Locate the cell with the specified text and output its [X, Y] center coordinate. 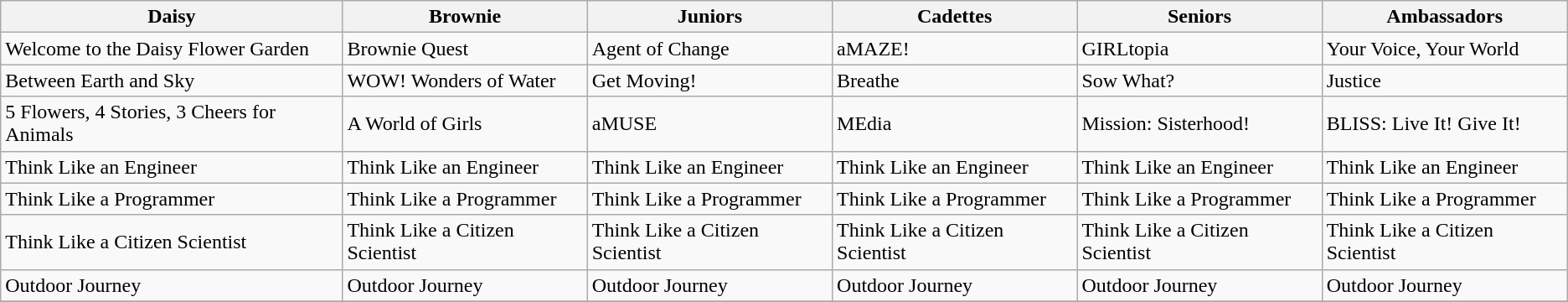
Agent of Change [709, 49]
Sow What? [1199, 81]
MEdia [955, 124]
A World of Girls [465, 124]
Your Voice, Your World [1444, 49]
5 Flowers, 4 Stories, 3 Cheers for Animals [172, 124]
Get Moving! [709, 81]
Between Earth and Sky [172, 81]
Welcome to the Daisy Flower Garden [172, 49]
Mission: Sisterhood! [1199, 124]
BLISS: Live It! Give It! [1444, 124]
Daisy [172, 17]
aMUSE [709, 124]
Brownie Quest [465, 49]
Juniors [709, 17]
Seniors [1199, 17]
Cadettes [955, 17]
Ambassadors [1444, 17]
aMAZE! [955, 49]
GIRLtopia [1199, 49]
Brownie [465, 17]
Breathe [955, 81]
Justice [1444, 81]
WOW! Wonders of Water [465, 81]
